Output the [X, Y] coordinate of the center of the cell containing the given text.  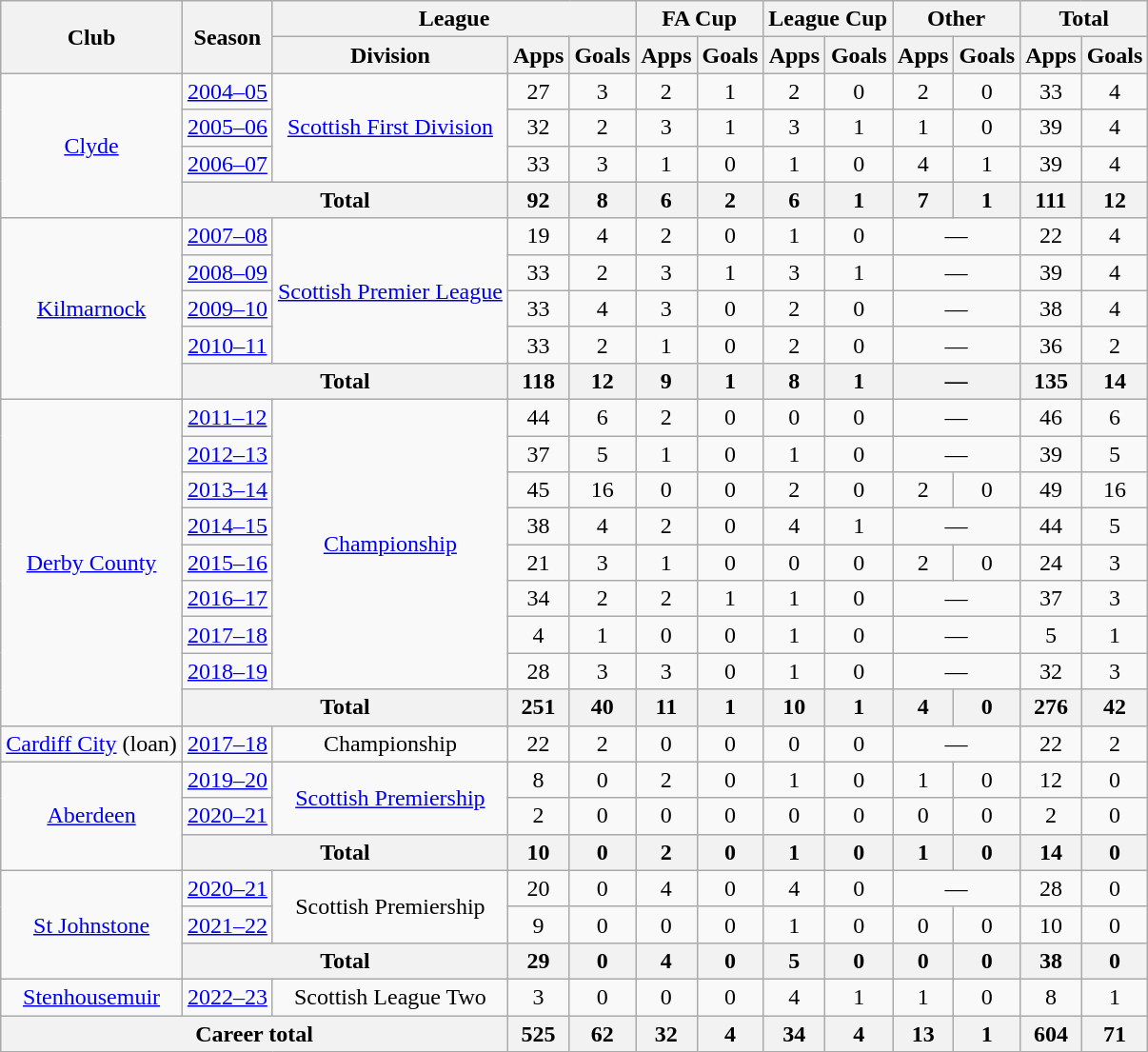
135 [1051, 381]
2012–13 [227, 454]
Aberdeen [91, 816]
Club [91, 37]
71 [1115, 1033]
19 [538, 236]
111 [1051, 200]
251 [538, 707]
2007–08 [227, 236]
Stenhousemuir [91, 997]
2015–16 [227, 563]
40 [603, 707]
2011–12 [227, 417]
Scottish League Two [390, 997]
League Cup [828, 19]
46 [1051, 417]
2019–20 [227, 780]
Kilmarnock [91, 308]
27 [538, 91]
Other [957, 19]
2009–10 [227, 308]
62 [603, 1033]
2010–11 [227, 345]
525 [538, 1033]
FA Cup [700, 19]
2021–22 [227, 924]
Clyde [91, 146]
42 [1115, 707]
7 [923, 200]
2014–15 [227, 526]
Scottish First Division [390, 128]
45 [538, 490]
Derby County [91, 562]
20 [538, 888]
2016–17 [227, 599]
St Johnstone [91, 924]
24 [1051, 563]
2004–05 [227, 91]
36 [1051, 345]
Cardiff City (loan) [91, 744]
League [453, 19]
92 [538, 200]
2022–23 [227, 997]
2005–06 [227, 128]
2013–14 [227, 490]
49 [1051, 490]
604 [1051, 1033]
118 [538, 381]
2008–09 [227, 272]
Division [390, 55]
29 [538, 961]
Scottish Premier League [390, 290]
2006–07 [227, 164]
21 [538, 563]
276 [1051, 707]
Career total [255, 1033]
Season [227, 37]
11 [666, 707]
13 [923, 1033]
2018–19 [227, 671]
